Determine the (x, y) coordinate at the center of the cell enclosing the given text.  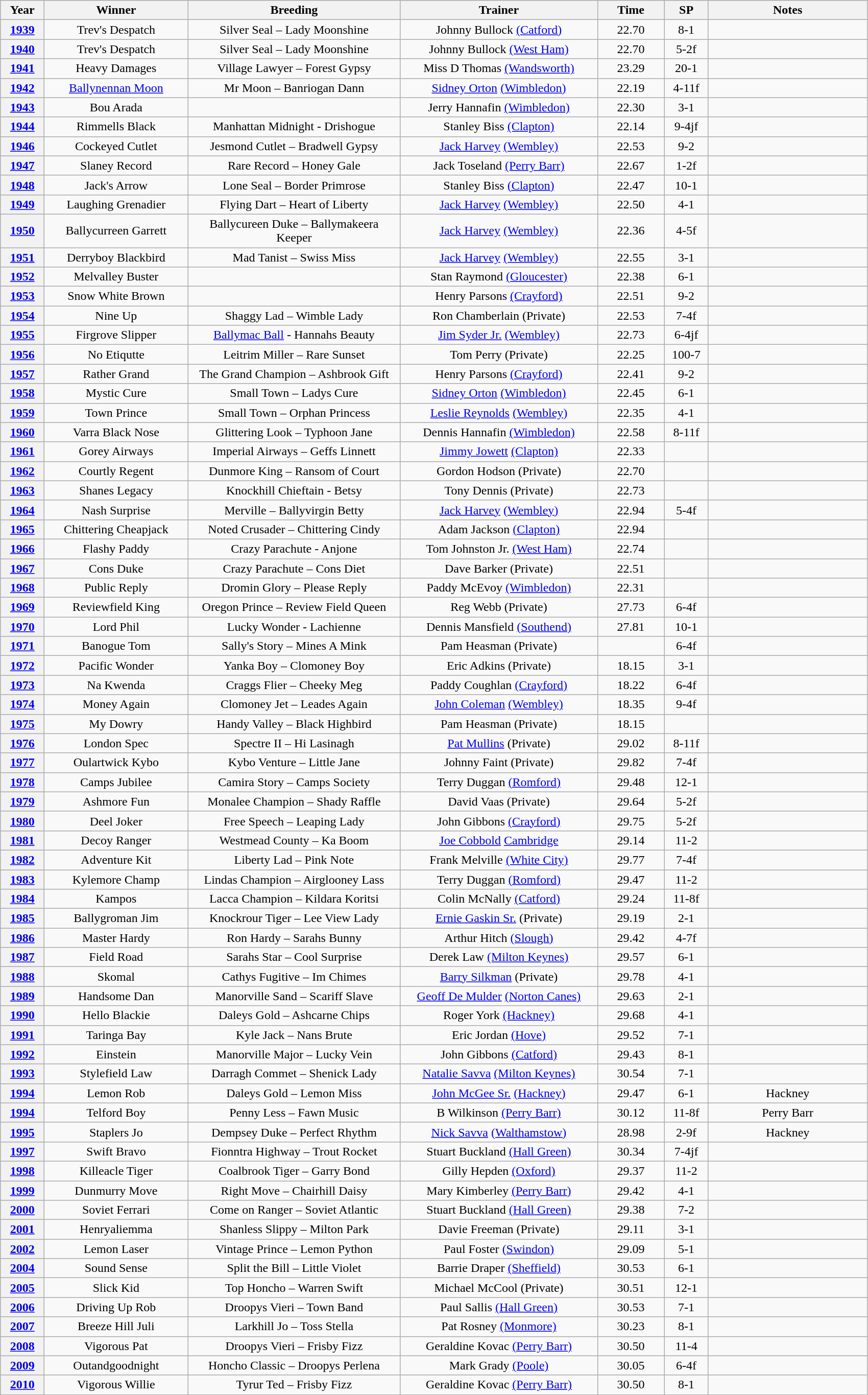
Kylemore Champ (116, 879)
Village Lawyer – Forest Gypsy (294, 68)
Natalie Savva (Milton Keynes) (499, 1074)
4-7f (686, 938)
Tom Perry (Private) (499, 354)
Imperial Airways – Geffs Linnett (294, 452)
29.09 (631, 1249)
Droopys Vieri – Town Band (294, 1307)
Knockrour Tiger – Lee View Lady (294, 918)
1969 (22, 607)
Breeding (294, 10)
22.45 (631, 393)
Adventure Kit (116, 860)
Daleys Gold – Lemon Miss (294, 1093)
Laughing Grenadier (116, 204)
29.75 (631, 821)
22.19 (631, 88)
1947 (22, 165)
Joe Cobbold Cambridge (499, 840)
Stylefield Law (116, 1074)
2004 (22, 1268)
1939 (22, 30)
22.35 (631, 413)
Kyle Jack – Nans Brute (294, 1035)
Henryaliemma (116, 1230)
Johnny Faint (Private) (499, 763)
1999 (22, 1191)
Miss D Thomas (Wandsworth) (499, 68)
Swift Bravo (116, 1151)
Time (631, 10)
Lindas Champion – Airglooney Lass (294, 879)
Ballymac Ball - Hannahs Beauty (294, 335)
22.33 (631, 452)
Firgrove Slipper (116, 335)
29.52 (631, 1035)
1975 (22, 724)
1965 (22, 529)
Arthur Hitch (Slough) (499, 938)
1958 (22, 393)
18.22 (631, 685)
Lemon Laser (116, 1249)
John McGee Sr. (Hackney) (499, 1093)
1949 (22, 204)
1991 (22, 1035)
Dave Barker (Private) (499, 569)
Derek Law (Milton Keynes) (499, 957)
5-4f (686, 510)
1985 (22, 918)
30.51 (631, 1288)
2007 (22, 1327)
Driving Up Rob (116, 1307)
Hello Blackie (116, 1015)
1955 (22, 335)
The Grand Champion – Ashbrook Gift (294, 374)
Tyrur Ted – Frisby Fizz (294, 1385)
David Vaas (Private) (499, 801)
Westmead County – Ka Boom (294, 840)
29.77 (631, 860)
1982 (22, 860)
Kampos (116, 899)
Ron Hardy – Sarahs Bunny (294, 938)
Stan Raymond (Gloucester) (499, 277)
1964 (22, 510)
29.57 (631, 957)
Banogue Tom (116, 646)
Penny Less – Fawn Music (294, 1113)
22.31 (631, 588)
Mary Kimberley (Perry Barr) (499, 1191)
29.11 (631, 1230)
Gordon Hodson (Private) (499, 471)
29.38 (631, 1210)
22.74 (631, 549)
2010 (22, 1385)
Right Move – Chairhill Daisy (294, 1191)
7-4jf (686, 1151)
Shaggy Lad – Wimble Lady (294, 316)
29.64 (631, 801)
Larkhill Jo – Toss Stella (294, 1327)
Deel Joker (116, 821)
29.78 (631, 977)
1954 (22, 316)
Nine Up (116, 316)
Mr Moon – Banriogan Dann (294, 88)
John Gibbons (Crayford) (499, 821)
1986 (22, 938)
Dennis Hannafin (Wimbledon) (499, 432)
1960 (22, 432)
1981 (22, 840)
Cathys Fugitive – Im Chimes (294, 977)
Merville – Ballyvirgin Betty (294, 510)
22.30 (631, 107)
29.19 (631, 918)
Tom Johnston Jr. (West Ham) (499, 549)
1976 (22, 743)
1963 (22, 490)
Melvalley Buster (116, 277)
Barry Silkman (Private) (499, 977)
Pat Mullins (Private) (499, 743)
22.14 (631, 127)
1984 (22, 899)
Breeze Hill Juli (116, 1327)
29.14 (631, 840)
1978 (22, 782)
Sally's Story – Mines A Mink (294, 646)
Dunmurry Move (116, 1191)
Manorville Sand – Scariff Slave (294, 996)
Jerry Hannafin (Wimbledon) (499, 107)
Gilly Hepden (Oxford) (499, 1171)
Noted Crusader – Chittering Cindy (294, 529)
Flashy Paddy (116, 549)
Rimmells Black (116, 127)
Johnny Bullock (West Ham) (499, 49)
Dunmore King – Ransom of Court (294, 471)
Handy Valley – Black Highbird (294, 724)
22.25 (631, 354)
1942 (22, 88)
Eric Adkins (Private) (499, 666)
1971 (22, 646)
Varra Black Nose (116, 432)
Vigorous Pat (116, 1346)
1957 (22, 374)
29.48 (631, 782)
Craggs Flier – Cheeky Meg (294, 685)
Rather Grand (116, 374)
9-4jf (686, 127)
5-1 (686, 1249)
Public Reply (116, 588)
1974 (22, 704)
Bou Arada (116, 107)
Trainer (499, 10)
Jack's Arrow (116, 185)
Camira Story – Camps Society (294, 782)
7-2 (686, 1210)
Money Again (116, 704)
1953 (22, 296)
30.12 (631, 1113)
1950 (22, 231)
Honcho Classic – Droopys Perlena (294, 1365)
Reg Webb (Private) (499, 607)
Glittering Look – Typhoon Jane (294, 432)
Manhattan Midnight - Drishogue (294, 127)
23.29 (631, 68)
Pat Rosney (Monmore) (499, 1327)
Decoy Ranger (116, 840)
22.50 (631, 204)
Small Town – Orphan Princess (294, 413)
29.63 (631, 996)
Clomoney Jet – Leades Again (294, 704)
Ballycureen Duke – Ballymakeera Keeper (294, 231)
Johnny Bullock (Catford) (499, 30)
Tony Dennis (Private) (499, 490)
1979 (22, 801)
2006 (22, 1307)
2009 (22, 1365)
18.35 (631, 704)
1980 (22, 821)
Lucky Wonder - Lachienne (294, 627)
Kybo Venture – Little Jane (294, 763)
Mad Tanist – Swiss Miss (294, 257)
Adam Jackson (Clapton) (499, 529)
2005 (22, 1288)
22.55 (631, 257)
9-4f (686, 704)
John Gibbons (Catford) (499, 1054)
30.23 (631, 1327)
1948 (22, 185)
Michael McCool (Private) (499, 1288)
Handsome Dan (116, 996)
Derryboy Blackbird (116, 257)
1-2f (686, 165)
30.05 (631, 1365)
1952 (22, 277)
Yanka Boy – Clomoney Boy (294, 666)
Jesmond Cutlet – Bradwell Gypsy (294, 146)
Droopys Vieri – Frisby Fizz (294, 1346)
Gorey Airways (116, 452)
B Wilkinson (Perry Barr) (499, 1113)
Eric Jordan (Hove) (499, 1035)
1992 (22, 1054)
Nash Surprise (116, 510)
Small Town – Ladys Cure (294, 393)
Paddy McEvoy (Wimbledon) (499, 588)
1987 (22, 957)
Dempsey Duke – Perfect Rhythm (294, 1132)
Oregon Prince – Review Field Queen (294, 607)
Daleys Gold – Ashcarne Chips (294, 1015)
1977 (22, 763)
Taringa Bay (116, 1035)
30.54 (631, 1074)
4-5f (686, 231)
1943 (22, 107)
Coalbrook Tiger – Garry Bond (294, 1171)
1959 (22, 413)
1989 (22, 996)
29.02 (631, 743)
Manorville Major – Lucky Vein (294, 1054)
28.98 (631, 1132)
Lacca Champion – Kildara Koritsi (294, 899)
Reviewfield King (116, 607)
Dromin Glory – Please Reply (294, 588)
Davie Freeman (Private) (499, 1230)
Rare Record – Honey Gale (294, 165)
Flying Dart – Heart of Liberty (294, 204)
Oulartwick Kybo (116, 763)
22.41 (631, 374)
Paul Foster (Swindon) (499, 1249)
Ron Chamberlain (Private) (499, 316)
1968 (22, 588)
Ernie Gaskin Sr. (Private) (499, 918)
1988 (22, 977)
1998 (22, 1171)
Cons Duke (116, 569)
London Spec (116, 743)
Fionntra Highway – Trout Rocket (294, 1151)
27.81 (631, 627)
Lord Phil (116, 627)
Master Hardy (116, 938)
My Dowry (116, 724)
1961 (22, 452)
Crazy Parachute - Anjone (294, 549)
1951 (22, 257)
2-9f (686, 1132)
Free Speech – Leaping Lady (294, 821)
1967 (22, 569)
Slaney Record (116, 165)
2000 (22, 1210)
27.73 (631, 607)
6-4jf (686, 335)
Killeacle Tiger (116, 1171)
Geoff De Mulder (Norton Canes) (499, 996)
Slick Kid (116, 1288)
John Coleman (Wembley) (499, 704)
Jimmy Jowett (Clapton) (499, 452)
Ashmore Fun (116, 801)
Soviet Ferrari (116, 1210)
29.82 (631, 763)
Frank Melville (White City) (499, 860)
Vigorous Willie (116, 1385)
Town Prince (116, 413)
Paddy Coughlan (Crayford) (499, 685)
Top Honcho – Warren Swift (294, 1288)
Mystic Cure (116, 393)
Darragh Commet – Shenick Lady (294, 1074)
1970 (22, 627)
Skomal (116, 977)
22.38 (631, 277)
22.58 (631, 432)
29.24 (631, 899)
Telford Boy (116, 1113)
29.43 (631, 1054)
29.68 (631, 1015)
Lone Seal – Border Primrose (294, 185)
1973 (22, 685)
Ballynennan Moon (116, 88)
1993 (22, 1074)
Sarahs Star – Cool Surprise (294, 957)
Vintage Prince – Lemon Python (294, 1249)
Leslie Reynolds (Wembley) (499, 413)
Crazy Parachute – Cons Diet (294, 569)
Paul Sallis (Hall Green) (499, 1307)
SP (686, 10)
1995 (22, 1132)
Winner (116, 10)
Year (22, 10)
Camps Jubilee (116, 782)
Leitrim Miller – Rare Sunset (294, 354)
Perry Barr (787, 1113)
Roger York (Hackney) (499, 1015)
1972 (22, 666)
22.36 (631, 231)
Split the Bill – Little Violet (294, 1268)
Ballygroman Jim (116, 918)
Heavy Damages (116, 68)
Field Road (116, 957)
Colin McNally (Catford) (499, 899)
Knockhill Chieftain - Betsy (294, 490)
1941 (22, 68)
Cockeyed Cutlet (116, 146)
1983 (22, 879)
22.47 (631, 185)
Dennis Mansfield (Southend) (499, 627)
Lemon Rob (116, 1093)
1946 (22, 146)
1997 (22, 1151)
1962 (22, 471)
Jim Syder Jr. (Wembley) (499, 335)
1956 (22, 354)
29.37 (631, 1171)
Ballycurreen Garrett (116, 231)
Shanless Slippy – Milton Park (294, 1230)
Shanes Legacy (116, 490)
Nick Savva (Walthamstow) (499, 1132)
1940 (22, 49)
Spectre II – Hi Lasinagh (294, 743)
2008 (22, 1346)
11-4 (686, 1346)
Notes (787, 10)
Mark Grady (Poole) (499, 1365)
1966 (22, 549)
100-7 (686, 354)
Staplers Jo (116, 1132)
Chittering Cheapjack (116, 529)
Courtly Regent (116, 471)
Jack Toseland (Perry Barr) (499, 165)
Pacific Wonder (116, 666)
1990 (22, 1015)
20-1 (686, 68)
Snow White Brown (116, 296)
Monalee Champion – Shady Raffle (294, 801)
Einstein (116, 1054)
No Etiqutte (116, 354)
Outandgoodnight (116, 1365)
2002 (22, 1249)
Sound Sense (116, 1268)
1944 (22, 127)
Barrie Draper (Sheffield) (499, 1268)
Liberty Lad – Pink Note (294, 860)
2001 (22, 1230)
22.67 (631, 165)
30.34 (631, 1151)
Na Kwenda (116, 685)
Come on Ranger – Soviet Atlantic (294, 1210)
4-11f (686, 88)
